Identify which cell holds the provided text, then report its (x, y) central coordinate. 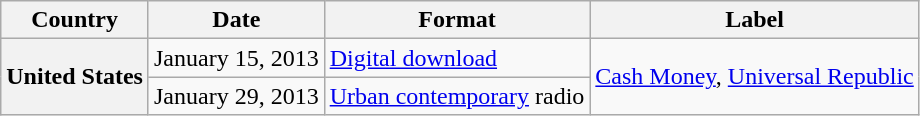
Format (457, 20)
United States (75, 77)
Urban contemporary radio (457, 96)
Label (754, 20)
Date (236, 20)
January 15, 2013 (236, 58)
Digital download (457, 58)
January 29, 2013 (236, 96)
Country (75, 20)
Cash Money, Universal Republic (754, 77)
